Detect which cell encompasses the target text, then output its (x, y) center coordinate. 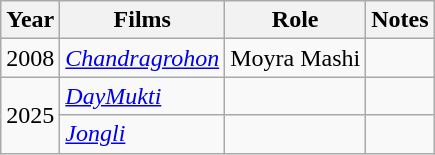
Year (30, 20)
Role (296, 20)
2025 (30, 115)
2008 (30, 58)
Chandragrohon (142, 58)
Jongli (142, 134)
DayMukti (142, 96)
Moyra Mashi (296, 58)
Films (142, 20)
Notes (400, 20)
